Scan for the cell matching the given text and deliver its (X, Y) coordinate at center. 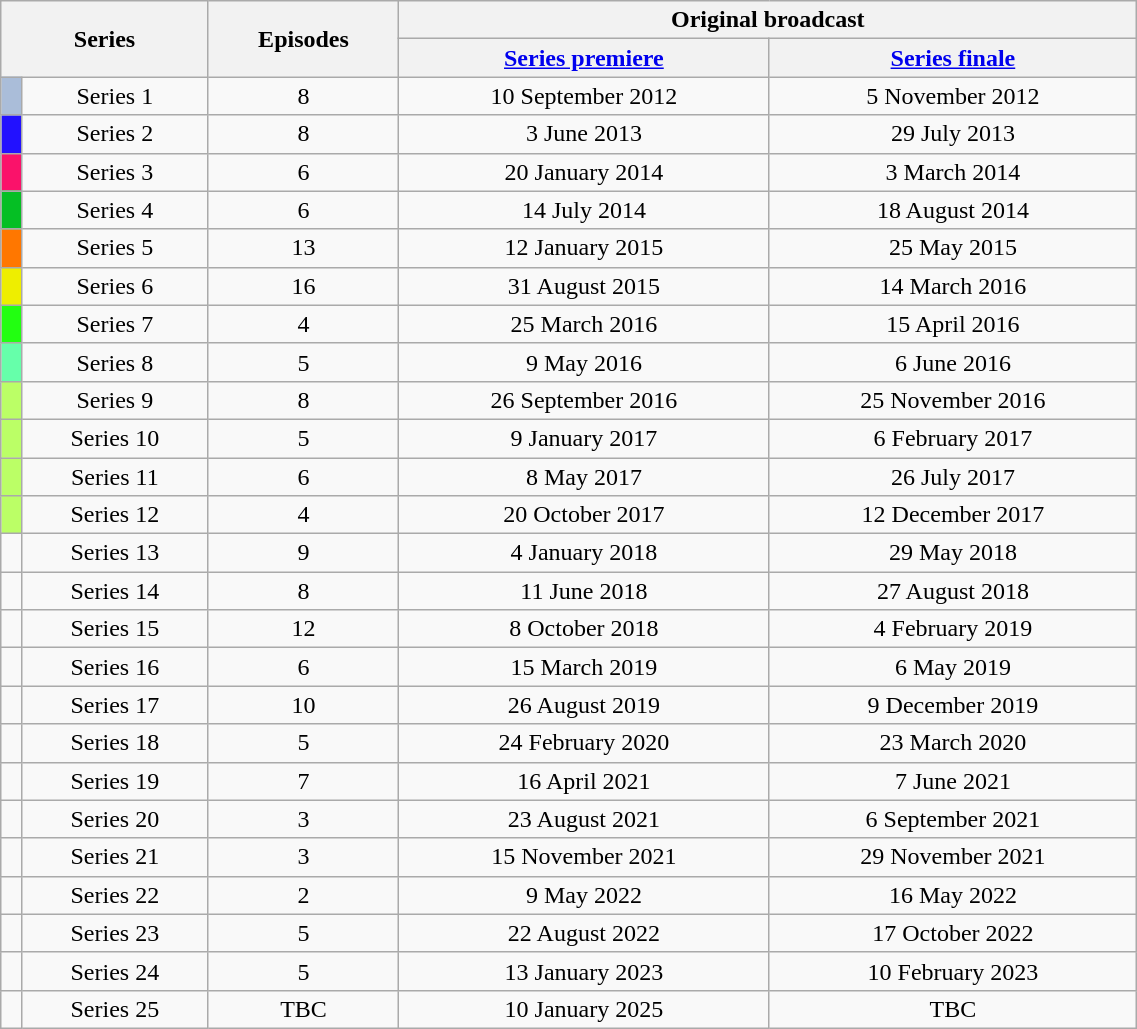
Series (104, 39)
6 June 2016 (953, 362)
25 May 2015 (953, 248)
Series 16 (114, 667)
Series 21 (114, 857)
10 January 2025 (584, 1009)
17 October 2022 (953, 933)
13 January 2023 (584, 971)
Episodes (304, 39)
24 February 2020 (584, 743)
Series 13 (114, 553)
11 June 2018 (584, 591)
15 March 2019 (584, 667)
6 February 2017 (953, 438)
9 May 2016 (584, 362)
Series 24 (114, 971)
7 June 2021 (953, 781)
14 March 2016 (953, 286)
Series 23 (114, 933)
23 August 2021 (584, 819)
10 February 2023 (953, 971)
26 August 2019 (584, 705)
Series 25 (114, 1009)
Series 4 (114, 210)
27 August 2018 (953, 591)
29 November 2021 (953, 857)
9 (304, 553)
25 March 2016 (584, 324)
12 December 2017 (953, 515)
16 (304, 286)
7 (304, 781)
Series 10 (114, 438)
3 March 2014 (953, 172)
14 July 2014 (584, 210)
26 September 2016 (584, 400)
29 July 2013 (953, 134)
Series 12 (114, 515)
8 May 2017 (584, 477)
23 March 2020 (953, 743)
8 October 2018 (584, 629)
4 January 2018 (584, 553)
Series 11 (114, 477)
26 July 2017 (953, 477)
Series finale (953, 58)
16 April 2021 (584, 781)
Original broadcast (768, 20)
6 May 2019 (953, 667)
Series 19 (114, 781)
Series 8 (114, 362)
5 November 2012 (953, 96)
20 January 2014 (584, 172)
12 January 2015 (584, 248)
13 (304, 248)
Series premiere (584, 58)
15 April 2016 (953, 324)
2 (304, 895)
Series 17 (114, 705)
22 August 2022 (584, 933)
Series 7 (114, 324)
Series 1 (114, 96)
6 September 2021 (953, 819)
Series 20 (114, 819)
9 January 2017 (584, 438)
25 November 2016 (953, 400)
10 September 2012 (584, 96)
Series 9 (114, 400)
18 August 2014 (953, 210)
Series 5 (114, 248)
3 June 2013 (584, 134)
15 November 2021 (584, 857)
16 May 2022 (953, 895)
Series 6 (114, 286)
9 May 2022 (584, 895)
20 October 2017 (584, 515)
29 May 2018 (953, 553)
Series 14 (114, 591)
9 December 2019 (953, 705)
Series 18 (114, 743)
12 (304, 629)
Series 22 (114, 895)
Series 3 (114, 172)
Series 2 (114, 134)
Series 15 (114, 629)
10 (304, 705)
4 February 2019 (953, 629)
31 August 2015 (584, 286)
